Identify which cell holds the provided text, then report its (X, Y) central coordinate. 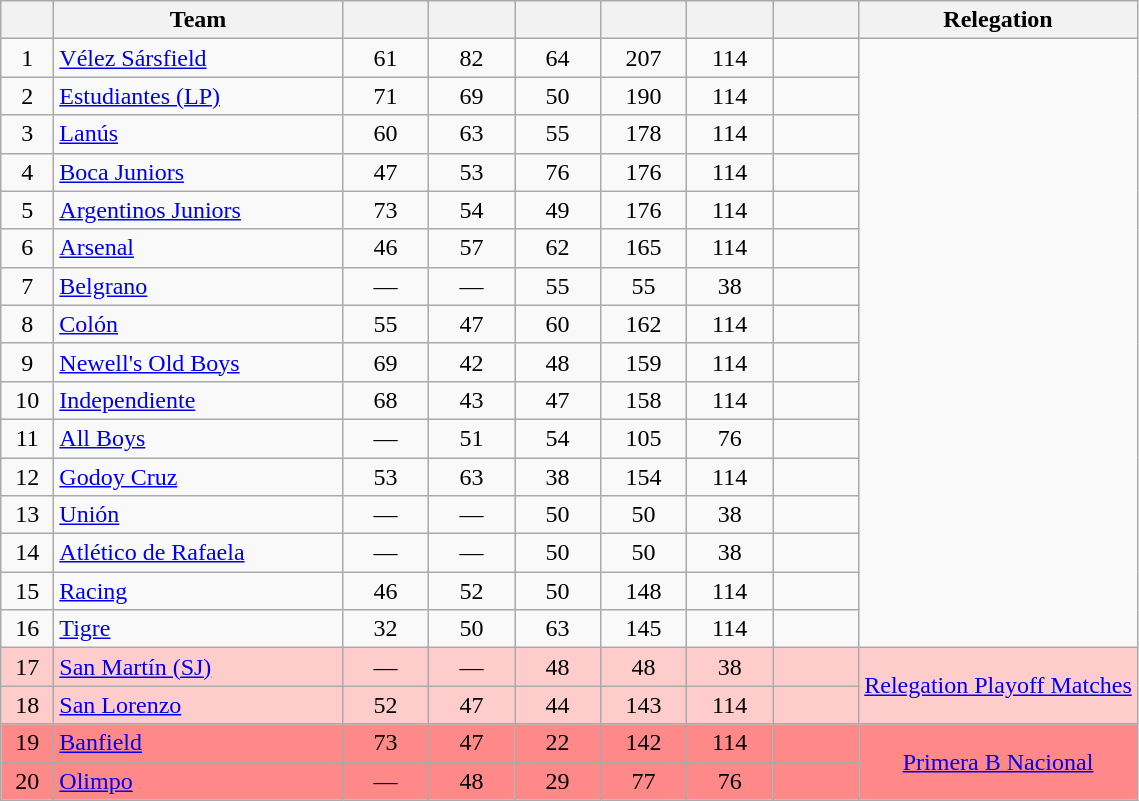
165 (644, 248)
Team (198, 20)
13 (28, 515)
61 (385, 58)
4 (28, 172)
San Martín (SJ) (198, 667)
Colón (198, 324)
143 (644, 705)
1 (28, 58)
Relegation Playoff Matches (998, 686)
Relegation (998, 20)
159 (644, 362)
77 (644, 781)
105 (644, 438)
17 (28, 667)
44 (557, 705)
68 (385, 400)
22 (557, 743)
42 (471, 362)
2 (28, 96)
8 (28, 324)
62 (557, 248)
154 (644, 477)
Banfield (198, 743)
142 (644, 743)
Estudiantes (LP) (198, 96)
20 (28, 781)
Unión (198, 515)
Argentinos Juniors (198, 210)
14 (28, 553)
Olimpo (198, 781)
San Lorenzo (198, 705)
11 (28, 438)
158 (644, 400)
Godoy Cruz (198, 477)
162 (644, 324)
Independiente (198, 400)
12 (28, 477)
7 (28, 286)
9 (28, 362)
6 (28, 248)
5 (28, 210)
71 (385, 96)
Primera B Nacional (998, 762)
29 (557, 781)
Belgrano (198, 286)
64 (557, 58)
Vélez Sársfield (198, 58)
Lanús (198, 134)
207 (644, 58)
Boca Juniors (198, 172)
51 (471, 438)
82 (471, 58)
145 (644, 629)
57 (471, 248)
19 (28, 743)
Newell's Old Boys (198, 362)
Racing (198, 591)
15 (28, 591)
16 (28, 629)
3 (28, 134)
190 (644, 96)
148 (644, 591)
Arsenal (198, 248)
18 (28, 705)
49 (557, 210)
Tigre (198, 629)
10 (28, 400)
43 (471, 400)
178 (644, 134)
32 (385, 629)
Atlético de Rafaela (198, 553)
All Boys (198, 438)
